Extract the (X, Y) coordinate from the center of the cell holding the provided text.  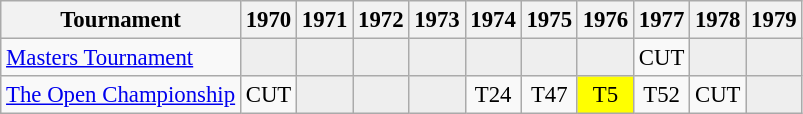
T47 (549, 95)
1978 (718, 20)
T5 (605, 95)
1976 (605, 20)
1973 (437, 20)
T52 (661, 95)
1970 (268, 20)
T24 (493, 95)
Tournament (121, 20)
Masters Tournament (121, 58)
1977 (661, 20)
The Open Championship (121, 95)
1974 (493, 20)
1972 (381, 20)
1975 (549, 20)
1971 (325, 20)
1979 (774, 20)
